Search for the cell housing the specified text and yield its [x, y] center coordinate. 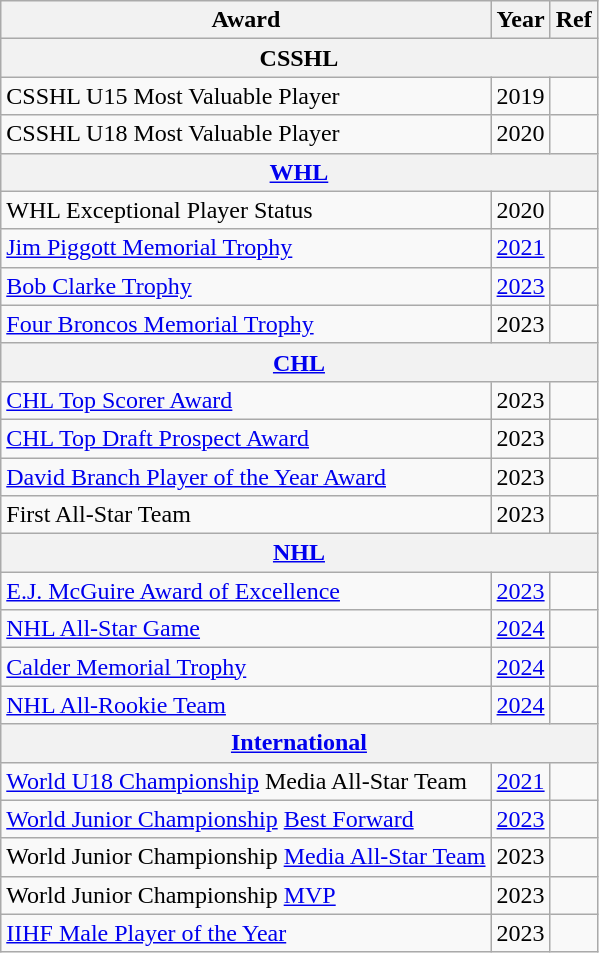
E.J. McGuire Award of Excellence [246, 591]
Year [520, 20]
Calder Memorial Trophy [246, 667]
CHL [299, 362]
WHL Exceptional Player Status [246, 210]
International [299, 743]
Bob Clarke Trophy [246, 286]
World U18 Championship Media All-Star Team [246, 781]
World Junior Championship Best Forward [246, 819]
NHL [299, 553]
NHL All-Rookie Team [246, 705]
NHL All-Star Game [246, 629]
CSSHL U18 Most Valuable Player [246, 134]
David Branch Player of the Year Award [246, 477]
CSSHL U15 Most Valuable Player [246, 96]
First All-Star Team [246, 515]
2019 [520, 96]
CHL Top Draft Prospect Award [246, 438]
World Junior Championship MVP [246, 895]
Jim Piggott Memorial Trophy [246, 248]
Award [246, 20]
CHL Top Scorer Award [246, 400]
WHL [299, 172]
Ref [574, 20]
Four Broncos Memorial Trophy [246, 324]
CSSHL [299, 58]
World Junior Championship Media All-Star Team [246, 857]
IIHF Male Player of the Year [246, 933]
